Locate the cell with the specified text and output its (x, y) center coordinate. 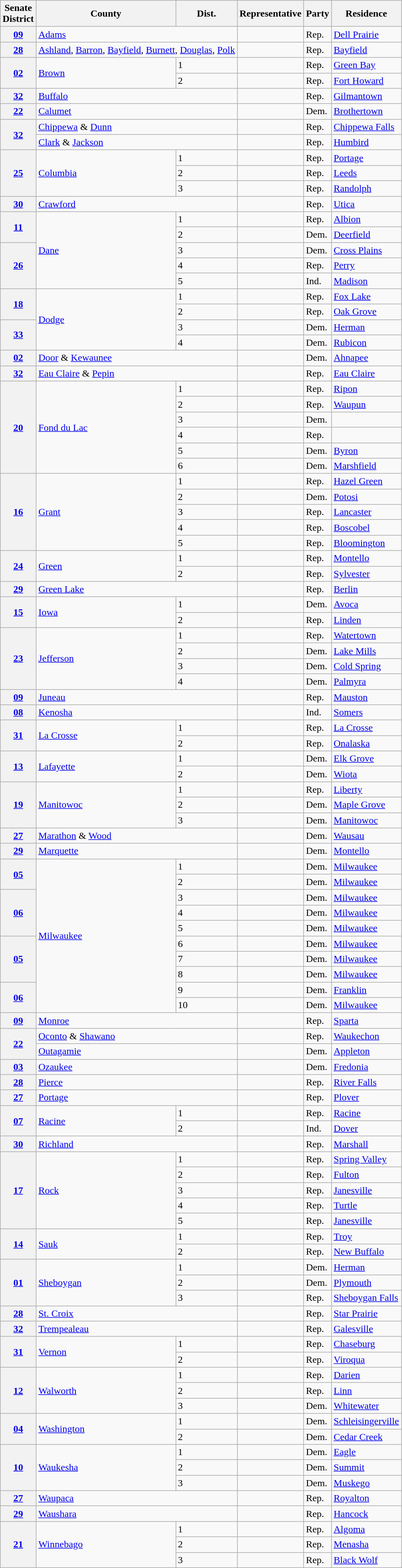
Black Wolf (366, 1560)
Bayfield (366, 50)
Humbird (366, 142)
Cedar Creek (366, 1437)
Kenosha (137, 713)
Dell Prairie (366, 34)
14 (18, 1244)
Potosi (366, 497)
Waupun (366, 404)
Vernon (106, 1352)
Rubicon (366, 343)
11 (18, 227)
Marathon & Wood (137, 836)
Fond du Lac (106, 427)
Chippewa Falls (366, 127)
17 (18, 1190)
Oak Grove (366, 312)
Waushara (137, 1514)
Outagamie (137, 1051)
Galesville (366, 1329)
Brown (106, 73)
04 (18, 1429)
Muskego (366, 1483)
Utica (366, 204)
Fulton (366, 1174)
Party (317, 14)
15 (18, 612)
Wiota (366, 774)
Plover (366, 1098)
Royalton (366, 1498)
9 (207, 990)
Bloomington (366, 543)
Cross Plains (366, 250)
Summit (366, 1468)
County (106, 14)
Dodge (106, 319)
Monroe (137, 1021)
Richland (137, 1144)
Pierce (137, 1082)
Cold Spring (366, 666)
Sheboygan Falls (366, 1298)
Deerfield (366, 235)
07 (18, 1121)
Appleton (366, 1051)
33 (18, 335)
Sheboygan (106, 1283)
Lancaster (366, 512)
23 (18, 658)
Liberty (366, 789)
Whitewater (366, 1406)
Randolph (366, 188)
Brothertown (366, 111)
Rock (106, 1190)
12 (18, 1390)
Lafayette (106, 766)
Dover (366, 1128)
Lake Mills (366, 651)
24 (18, 566)
Gilmantown (366, 96)
Juneau (137, 697)
Menasha (366, 1545)
Fredonia (366, 1067)
Fort Howard (366, 81)
Franklin (366, 990)
25 (18, 173)
Perry (366, 266)
Marshfield (366, 466)
Schleisingerville (366, 1421)
Clark & Jackson (137, 142)
Troy (366, 1236)
Hancock (366, 1514)
03 (18, 1067)
New Buffalo (366, 1252)
13 (18, 766)
16 (18, 512)
19 (18, 805)
Algoma (366, 1529)
Sauk (106, 1244)
Boscobel (366, 528)
Viroqua (366, 1360)
Turtle (366, 1206)
St. Croix (137, 1313)
Walworth (106, 1390)
Waupaca (137, 1498)
Elk Grove (366, 759)
Hazel Green (366, 481)
20 (18, 427)
Sparta (366, 1021)
Green Bay (366, 65)
08 (18, 713)
Door & Kewaunee (137, 358)
Winnebago (106, 1545)
Waukechon (366, 1036)
Avoca (366, 604)
Palmyra (366, 681)
Washington (106, 1429)
7 (207, 959)
Calumet (137, 111)
Linn (366, 1390)
Eagle (366, 1452)
Residence (366, 14)
Green Lake (137, 589)
River Falls (366, 1082)
Dane (106, 250)
Sylvester (366, 574)
Berlin (366, 589)
Plymouth (366, 1283)
Madison (366, 281)
Star Prairie (366, 1313)
Albion (366, 219)
18 (18, 304)
Buffalo (137, 96)
Trempealeau (137, 1329)
SenateDistrict (18, 14)
21 (18, 1545)
Chippewa & Dunn (137, 127)
Onalaska (366, 743)
Dist. (207, 14)
Maple Grove (366, 805)
Ozaukee (137, 1067)
Darien (366, 1375)
Watertown (366, 635)
Somers (366, 713)
Adams (137, 34)
Wausau (366, 836)
Crawford (137, 204)
Byron (366, 451)
Iowa (106, 612)
Spring Valley (366, 1159)
Leeds (366, 173)
Ashland, Barron, Bayfield, Burnett, Douglas, Polk (137, 50)
Linden (366, 620)
Green (106, 566)
Ripon (366, 389)
Chaseburg (366, 1344)
Columbia (106, 173)
Ahnapee (366, 358)
Grant (106, 512)
Jefferson (106, 658)
Mauston (366, 697)
Marquette (137, 851)
26 (18, 266)
Representative (270, 14)
Waukesha (106, 1468)
Eau Claire & Pepin (137, 373)
8 (207, 974)
Oconto & Shawano (137, 1036)
01 (18, 1283)
Eau Claire (366, 373)
Marshall (366, 1144)
Fox Lake (366, 296)
